Determine the (x, y) coordinate at the center of the cell enclosing the given text.  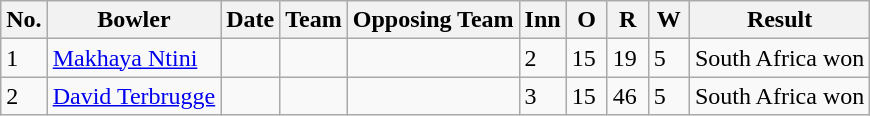
46 (628, 96)
Bowler (134, 20)
R (628, 20)
Opposing Team (433, 20)
Result (779, 20)
No. (24, 20)
W (668, 20)
O (586, 20)
19 (628, 58)
David Terbrugge (134, 96)
3 (542, 96)
Team (314, 20)
Makhaya Ntini (134, 58)
1 (24, 58)
Inn (542, 20)
Date (250, 20)
